Return the (x, y) coordinate for the center point of the cell that contains the specified text.  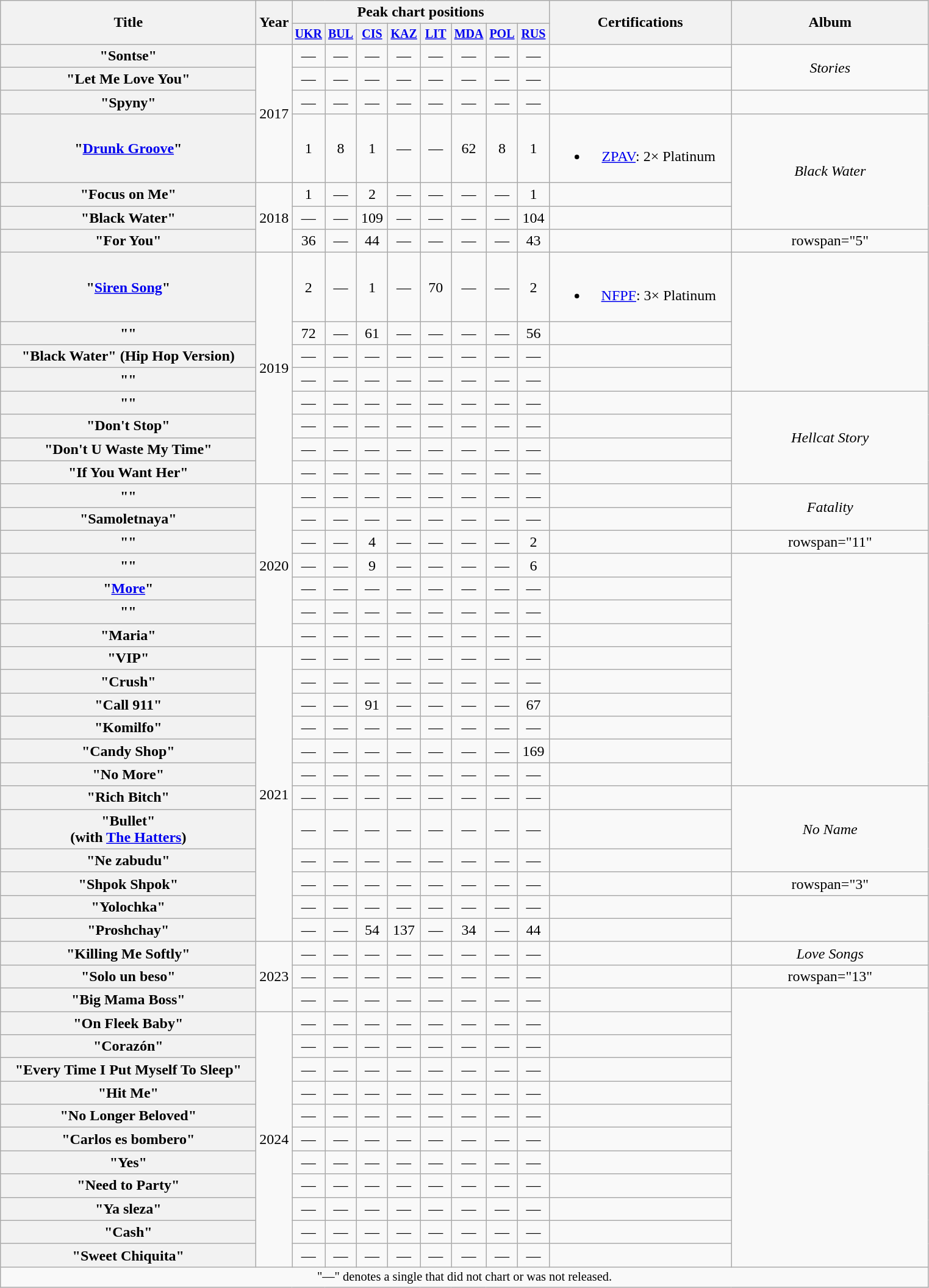
"Bullet"(with The Hatters) (128, 829)
62 (468, 148)
rowspan="11" (830, 542)
"Need to Party" (128, 1185)
43 (533, 241)
34 (468, 930)
4 (372, 542)
rowspan="13" (830, 976)
70 (436, 287)
Title (128, 23)
"VIP" (128, 658)
9 (372, 565)
"Black Water" (Hip Hop Version) (128, 356)
"Don't U Waste My Time" (128, 449)
"Samoletnaya" (128, 519)
"Yolochka" (128, 907)
MDA (468, 34)
UKR (309, 34)
Hellcat Story (830, 437)
"For You" (128, 241)
"Corazón" (128, 1046)
POL (501, 34)
BUL (340, 34)
Certifications (640, 23)
"Sontse" (128, 56)
137 (404, 930)
NFPF: 3× Platinum (640, 287)
"Candy Shop" (128, 751)
"Komilfo" (128, 728)
2017 (274, 113)
"Rich Bitch" (128, 797)
"If You Want Her" (128, 472)
"Killing Me Softly" (128, 953)
2024 (274, 1140)
2018 (274, 218)
54 (372, 930)
"Spyny" (128, 102)
"Call 911" (128, 705)
LIT (436, 34)
"Crush" (128, 682)
"Ne zabudu" (128, 860)
No Name (830, 829)
rowspan="3" (830, 883)
"No More" (128, 774)
"Sweet Chiquita" (128, 1255)
"Maria" (128, 635)
2019 (274, 369)
ZPAV: 2× Platinum (640, 148)
"Siren Song" (128, 287)
"Carlos es bombero" (128, 1139)
"No Longer Beloved" (128, 1116)
"Proshchay" (128, 930)
"Ya sleza" (128, 1209)
Love Songs (830, 953)
2023 (274, 976)
"Black Water" (128, 218)
"More" (128, 588)
"Hit Me" (128, 1093)
2020 (274, 565)
"Focus on Me" (128, 195)
Peak chart positions (421, 12)
"Big Mama Boss" (128, 1000)
61 (372, 333)
"Cash" (128, 1232)
169 (533, 751)
RUS (533, 34)
CIS (372, 34)
109 (372, 218)
104 (533, 218)
6 (533, 565)
"Yes" (128, 1162)
"Shpok Shpok" (128, 883)
91 (372, 705)
72 (309, 333)
Fatality (830, 507)
"On Fleek Baby" (128, 1023)
KAZ (404, 34)
"Solo un beso" (128, 976)
Year (274, 23)
36 (309, 241)
rowspan="5" (830, 241)
Black Water (830, 171)
2021 (274, 794)
56 (533, 333)
"Drunk Groove" (128, 148)
"Let Me Love You" (128, 79)
"Every Time I Put Myself To Sleep" (128, 1070)
"Don't Stop" (128, 426)
67 (533, 705)
Album (830, 23)
Stories (830, 67)
"—" denotes a single that did not chart or was not released. (465, 1277)
